Return the (x, y) coordinate for the center point of the cell that contains the specified text.  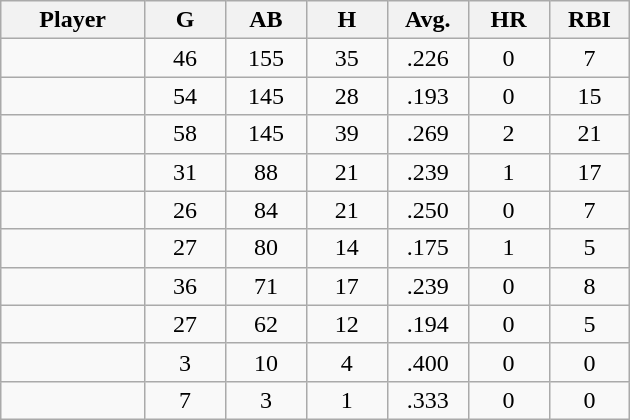
10 (266, 362)
62 (266, 324)
46 (186, 58)
8 (590, 286)
54 (186, 96)
H (346, 20)
28 (346, 96)
.175 (428, 248)
.269 (428, 134)
15 (590, 96)
12 (346, 324)
HR (508, 20)
Avg. (428, 20)
36 (186, 286)
.193 (428, 96)
31 (186, 172)
.250 (428, 210)
58 (186, 134)
Player (73, 20)
88 (266, 172)
4 (346, 362)
155 (266, 58)
26 (186, 210)
80 (266, 248)
84 (266, 210)
.333 (428, 400)
.226 (428, 58)
39 (346, 134)
G (186, 20)
2 (508, 134)
.194 (428, 324)
14 (346, 248)
35 (346, 58)
71 (266, 286)
.400 (428, 362)
RBI (590, 20)
AB (266, 20)
